For the text-containing cell, return its midpoint in (x, y) coordinate format. 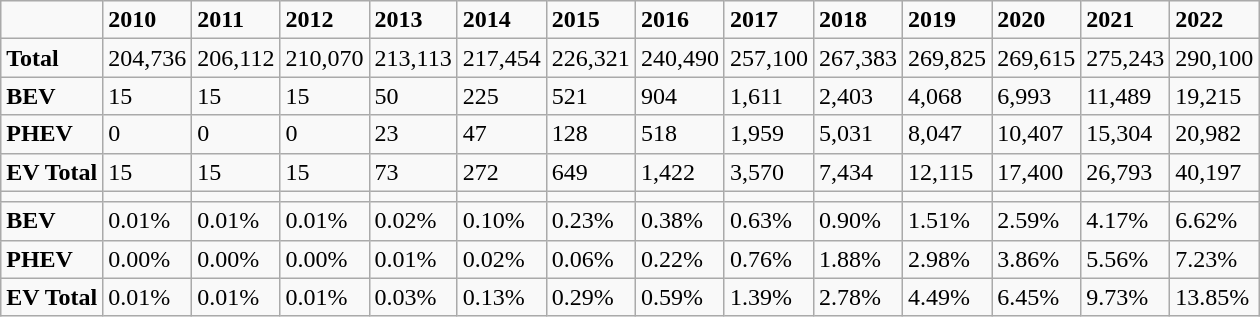
13.85% (1214, 297)
6,993 (1036, 96)
269,825 (948, 58)
3.86% (1036, 259)
128 (590, 134)
1,611 (768, 96)
10,407 (1036, 134)
213,113 (413, 58)
1.39% (768, 297)
0.38% (680, 221)
272 (502, 172)
1,959 (768, 134)
0.10% (502, 221)
1,422 (680, 172)
15,304 (1126, 134)
26,793 (1126, 172)
6.62% (1214, 221)
23 (413, 134)
649 (590, 172)
7.23% (1214, 259)
2.98% (948, 259)
0.76% (768, 259)
2.59% (1036, 221)
5,031 (858, 134)
2010 (148, 20)
2014 (502, 20)
2016 (680, 20)
204,736 (148, 58)
0.59% (680, 297)
8,047 (948, 134)
47 (502, 134)
904 (680, 96)
73 (413, 172)
2020 (1036, 20)
2011 (236, 20)
11,489 (1126, 96)
240,490 (680, 58)
9.73% (1126, 297)
0.90% (858, 221)
0.23% (590, 221)
225 (502, 96)
19,215 (1214, 96)
226,321 (590, 58)
257,100 (768, 58)
275,243 (1126, 58)
210,070 (324, 58)
40,197 (1214, 172)
521 (590, 96)
2019 (948, 20)
2021 (1126, 20)
4.17% (1126, 221)
2.78% (858, 297)
2012 (324, 20)
2013 (413, 20)
2015 (590, 20)
1.88% (858, 259)
6.45% (1036, 297)
0.29% (590, 297)
0.06% (590, 259)
206,112 (236, 58)
0.13% (502, 297)
4.49% (948, 297)
17,400 (1036, 172)
4,068 (948, 96)
2017 (768, 20)
2022 (1214, 20)
20,982 (1214, 134)
Total (52, 58)
5.56% (1126, 259)
0.03% (413, 297)
269,615 (1036, 58)
0.22% (680, 259)
50 (413, 96)
0.63% (768, 221)
217,454 (502, 58)
12,115 (948, 172)
2018 (858, 20)
7,434 (858, 172)
518 (680, 134)
2,403 (858, 96)
267,383 (858, 58)
290,100 (1214, 58)
3,570 (768, 172)
1.51% (948, 221)
